Return the [x, y] coordinate for the center point of the cell that contains the specified text.  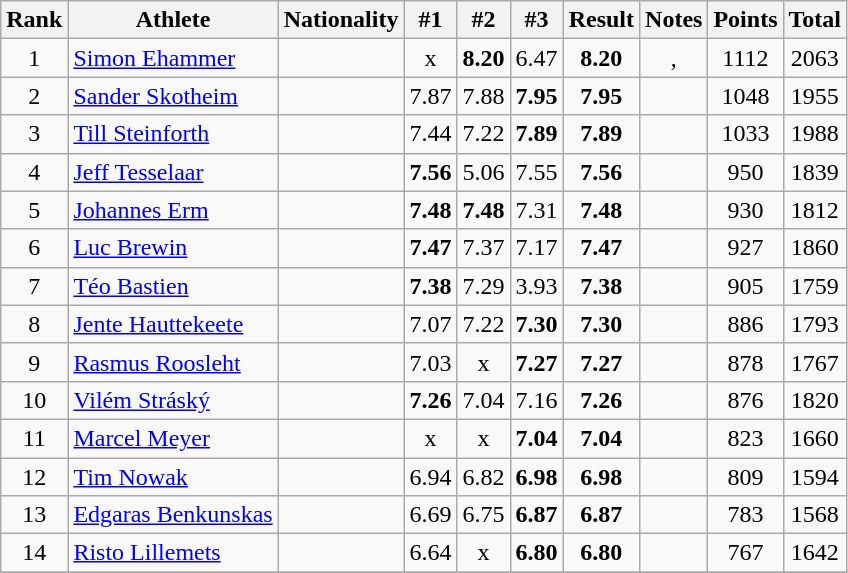
7.03 [430, 362]
2063 [815, 58]
809 [746, 477]
4 [34, 172]
905 [746, 286]
7.07 [430, 324]
1839 [815, 172]
1033 [746, 134]
Points [746, 20]
1759 [815, 286]
Marcel Meyer [173, 438]
783 [746, 515]
10 [34, 400]
Simon Ehammer [173, 58]
Jente Hauttekeete [173, 324]
5.06 [484, 172]
886 [746, 324]
Jeff Tesselaar [173, 172]
767 [746, 553]
12 [34, 477]
6.64 [430, 553]
1793 [815, 324]
1048 [746, 96]
6.75 [484, 515]
Till Steinforth [173, 134]
Luc Brewin [173, 248]
, [674, 58]
7.31 [536, 210]
1642 [815, 553]
1568 [815, 515]
Notes [674, 20]
7 [34, 286]
1 [34, 58]
Vilém Stráský [173, 400]
876 [746, 400]
3 [34, 134]
1988 [815, 134]
2 [34, 96]
7.44 [430, 134]
1767 [815, 362]
Athlete [173, 20]
6.82 [484, 477]
7.55 [536, 172]
#1 [430, 20]
7.17 [536, 248]
6.69 [430, 515]
#3 [536, 20]
5 [34, 210]
Johannes Erm [173, 210]
14 [34, 553]
1860 [815, 248]
Tim Nowak [173, 477]
878 [746, 362]
Edgaras Benkunskas [173, 515]
823 [746, 438]
7.37 [484, 248]
927 [746, 248]
950 [746, 172]
Risto Lillemets [173, 553]
Rasmus Roosleht [173, 362]
7.88 [484, 96]
6.47 [536, 58]
Rank [34, 20]
7.16 [536, 400]
6.94 [430, 477]
930 [746, 210]
7.87 [430, 96]
Result [601, 20]
3.93 [536, 286]
1955 [815, 96]
1594 [815, 477]
9 [34, 362]
1812 [815, 210]
Total [815, 20]
1660 [815, 438]
#2 [484, 20]
6 [34, 248]
Téo Bastien [173, 286]
11 [34, 438]
1820 [815, 400]
1112 [746, 58]
13 [34, 515]
Nationality [341, 20]
Sander Skotheim [173, 96]
7.29 [484, 286]
8 [34, 324]
